For the text-containing cell, return its midpoint in (X, Y) coordinate format. 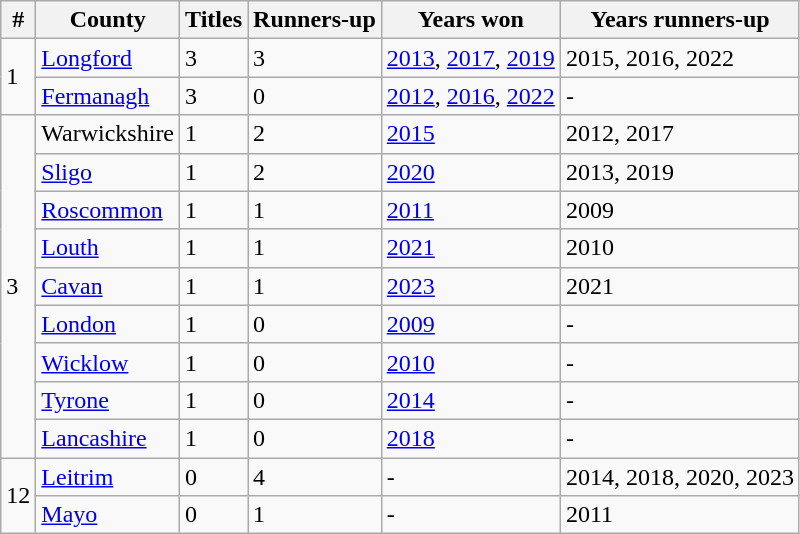
2013, 2017, 2019 (470, 58)
2020 (470, 172)
2012, 2016, 2022 (470, 96)
Louth (108, 248)
Cavan (108, 286)
# (18, 20)
Warwickshire (108, 134)
2012, 2017 (680, 134)
2023 (470, 286)
4 (315, 477)
2015 (470, 134)
2013, 2019 (680, 172)
Titles (214, 20)
Roscommon (108, 210)
2018 (470, 438)
Wicklow (108, 362)
Sligo (108, 172)
2014 (470, 400)
Years won (470, 20)
County (108, 20)
Mayo (108, 515)
Fermanagh (108, 96)
12 (18, 496)
Leitrim (108, 477)
London (108, 324)
Tyrone (108, 400)
Longford (108, 58)
Lancashire (108, 438)
2015, 2016, 2022 (680, 58)
Runners-up (315, 20)
2014, 2018, 2020, 2023 (680, 477)
Years runners-up (680, 20)
